Identify which cell holds the provided text, then report its [X, Y] central coordinate. 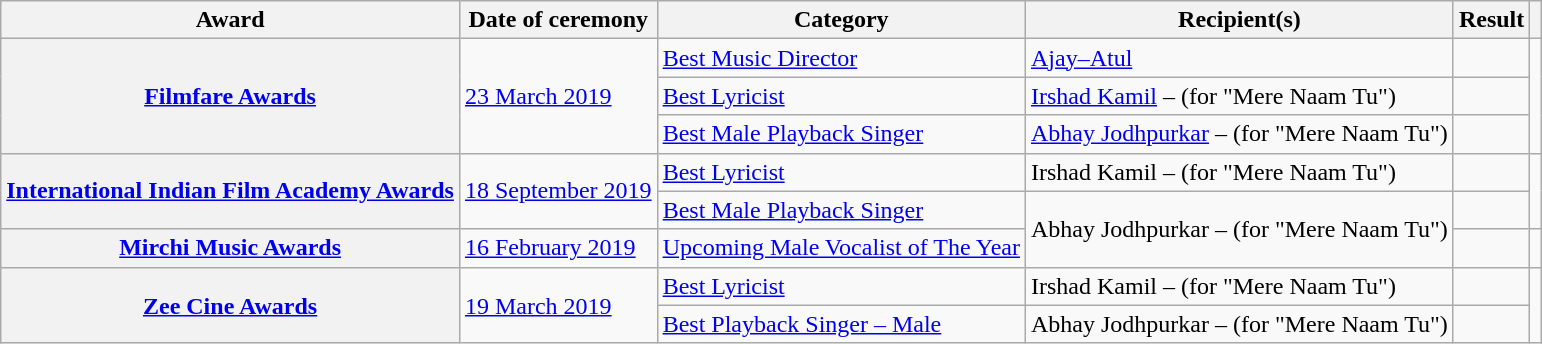
International Indian Film Academy Awards [230, 191]
Filmfare Awards [230, 96]
Best Music Director [841, 58]
19 March 2019 [558, 305]
Ajay–Atul [1239, 58]
Date of ceremony [558, 20]
Award [230, 20]
Recipient(s) [1239, 20]
23 March 2019 [558, 96]
Upcoming Male Vocalist of The Year [841, 248]
Category [841, 20]
Zee Cine Awards [230, 305]
Result [1491, 20]
Best Playback Singer – Male [841, 324]
Mirchi Music Awards [230, 248]
18 September 2019 [558, 191]
16 February 2019 [558, 248]
